Pinpoint the cell where the given text exists, returning its [X, Y] midpoint coordinate. 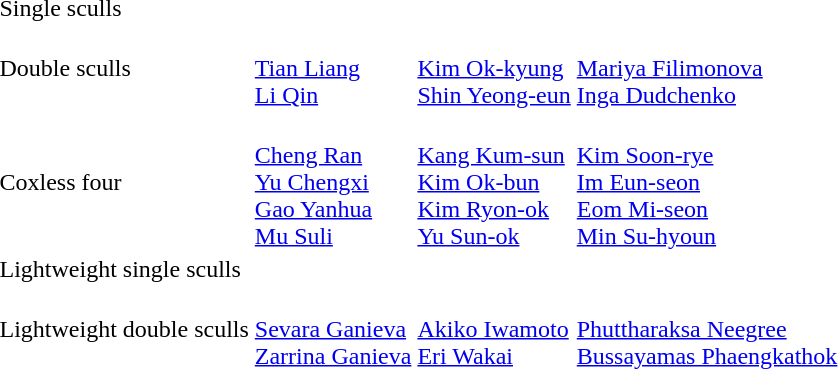
Kang Kum-sunKim Ok-bunKim Ryon-okYu Sun-ok [494, 182]
Tian LiangLi Qin [333, 68]
Kim Ok-kyungShin Yeong-eun [494, 68]
Cheng RanYu ChengxiGao YanhuaMu Suli [333, 182]
